Provide the (X, Y) coordinate of the cell's center where the given text is located.  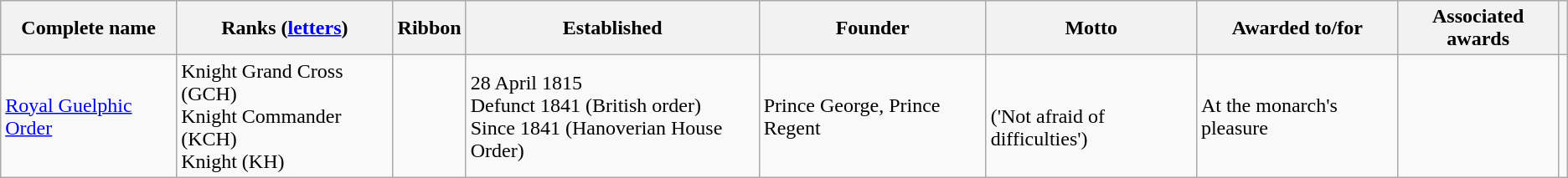
Ranks (letters) (285, 28)
Founder (873, 28)
Royal Guelphic Order (89, 116)
Associated awards (1478, 28)
28 April 1815Defunct 1841 (British order)Since 1841 (Hanoverian House Order) (612, 116)
Ribbon (429, 28)
Established (612, 28)
Complete name (89, 28)
('Not afraid of difficulties') (1091, 116)
Prince George, Prince Regent (873, 116)
Knight Grand Cross (GCH)Knight Commander (KCH)Knight (KH) (285, 116)
Motto (1091, 28)
At the monarch's pleasure (1297, 116)
Awarded to/for (1297, 28)
